For the text-containing cell, return its midpoint in (X, Y) coordinate format. 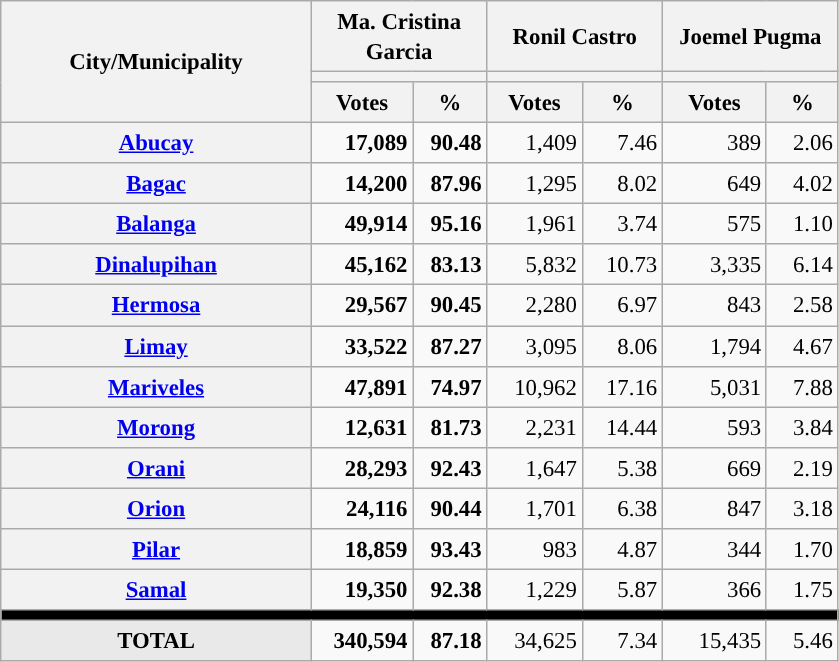
90.44 (450, 508)
3,335 (715, 264)
1.75 (802, 590)
Orion (156, 508)
1,647 (534, 468)
2.58 (802, 306)
33,522 (362, 346)
8.02 (622, 184)
1,295 (534, 184)
Orani (156, 468)
5,031 (715, 386)
1.70 (802, 550)
669 (715, 468)
87.27 (450, 346)
2,231 (534, 428)
Mariveles (156, 386)
93.43 (450, 550)
34,625 (534, 640)
Pilar (156, 550)
17,089 (362, 144)
6.14 (802, 264)
4.02 (802, 184)
6.97 (622, 306)
366 (715, 590)
6.38 (622, 508)
2.19 (802, 468)
90.48 (450, 144)
15,435 (715, 640)
5,832 (534, 264)
19,350 (362, 590)
1,961 (534, 224)
12,631 (362, 428)
17.16 (622, 386)
47,891 (362, 386)
TOTAL (156, 640)
14,200 (362, 184)
843 (715, 306)
Abucay (156, 144)
95.16 (450, 224)
81.73 (450, 428)
1,794 (715, 346)
Limay (156, 346)
8.06 (622, 346)
Balanga (156, 224)
1.10 (802, 224)
24,116 (362, 508)
Hermosa (156, 306)
389 (715, 144)
45,162 (362, 264)
5.87 (622, 590)
649 (715, 184)
74.97 (450, 386)
7.88 (802, 386)
7.46 (622, 144)
Samal (156, 590)
92.43 (450, 468)
3.74 (622, 224)
5.46 (802, 640)
593 (715, 428)
Ronil Castro (575, 36)
344 (715, 550)
5.38 (622, 468)
4.67 (802, 346)
3,095 (534, 346)
Joemel Pugma (751, 36)
Dinalupihan (156, 264)
1,701 (534, 508)
87.18 (450, 640)
49,914 (362, 224)
10.73 (622, 264)
847 (715, 508)
14.44 (622, 428)
87.96 (450, 184)
1,409 (534, 144)
29,567 (362, 306)
340,594 (362, 640)
Morong (156, 428)
3.84 (802, 428)
10,962 (534, 386)
2,280 (534, 306)
2.06 (802, 144)
983 (534, 550)
3.18 (802, 508)
City/Municipality (156, 62)
Bagac (156, 184)
1,229 (534, 590)
92.38 (450, 590)
575 (715, 224)
83.13 (450, 264)
90.45 (450, 306)
28,293 (362, 468)
4.87 (622, 550)
7.34 (622, 640)
18,859 (362, 550)
Ma. Cristina Garcia (399, 36)
